For the text-containing cell, return its midpoint in (X, Y) coordinate format. 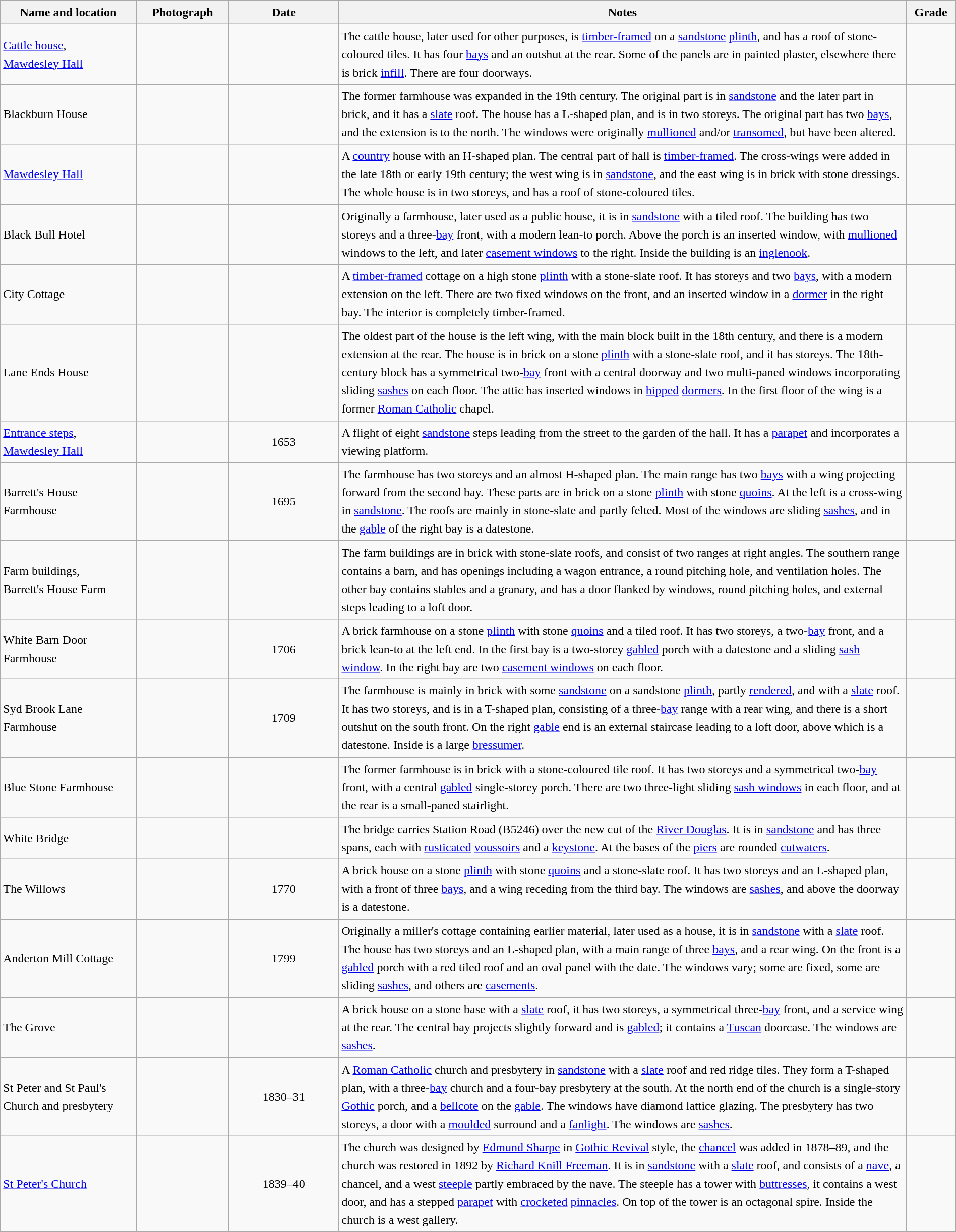
Farm buildings,Barrett's House Farm (69, 580)
1653 (284, 442)
1830–31 (284, 1096)
Date (284, 12)
Black Bull Hotel (69, 234)
St Peter and St Paul's Church and presbytery (69, 1096)
Entrance steps,Mawdesley Hall (69, 442)
Blue Stone Farmhouse (69, 788)
Name and location (69, 12)
St Peter's Church (69, 1184)
City Cottage (69, 295)
Syd Brook Lane Farmhouse (69, 718)
The Grove (69, 1028)
Photograph (183, 12)
1709 (284, 718)
Grade (931, 12)
1695 (284, 501)
1706 (284, 649)
Lane Ends House (69, 372)
1799 (284, 958)
The Willows (69, 890)
1770 (284, 890)
Cattle house,Mawdesley Hall (69, 54)
White Bridge (69, 838)
Blackburn House (69, 114)
Anderton Mill Cottage (69, 958)
Notes (622, 12)
Barrett's House Farmhouse (69, 501)
Mawdesley Hall (69, 174)
A flight of eight sandstone steps leading from the street to the garden of the hall. It has a parapet and incorporates a viewing platform. (622, 442)
White Barn Door Farmhouse (69, 649)
1839–40 (284, 1184)
